Pinpoint the cell where the given text exists, returning its [X, Y] midpoint coordinate. 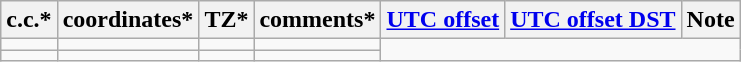
c.c.* [29, 20]
UTC offset DST [593, 20]
TZ* [226, 20]
Note [710, 20]
UTC offset [443, 20]
comments* [318, 20]
coordinates* [128, 20]
